Return (x, y) of the center of cell containing provided text 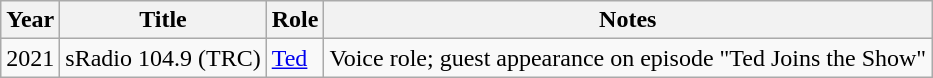
sRadio 104.9 (TRC) (163, 58)
2021 (30, 58)
Voice role; guest appearance on episode "Ted Joins the Show" (628, 58)
Notes (628, 20)
Role (295, 20)
Ted (295, 58)
Title (163, 20)
Year (30, 20)
